Return the (X, Y) coordinate for the center point of the cell that contains the specified text.  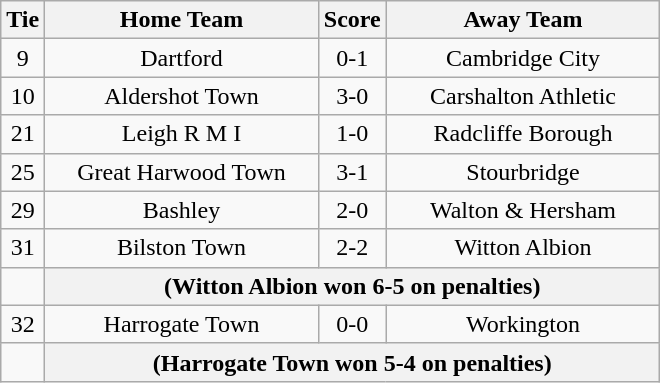
3-1 (352, 172)
Score (352, 20)
Leigh R M I (182, 134)
3-0 (352, 96)
31 (23, 248)
25 (23, 172)
Aldershot Town (182, 96)
9 (23, 58)
2-2 (352, 248)
Away Team (523, 20)
21 (23, 134)
Stourbridge (523, 172)
29 (23, 210)
10 (23, 96)
Workington (523, 324)
(Harrogate Town won 5-4 on penalties) (352, 362)
Bashley (182, 210)
1-0 (352, 134)
Harrogate Town (182, 324)
Tie (23, 20)
32 (23, 324)
Great Harwood Town (182, 172)
2-0 (352, 210)
Carshalton Athletic (523, 96)
Walton & Hersham (523, 210)
0-0 (352, 324)
(Witton Albion won 6-5 on penalties) (352, 286)
Cambridge City (523, 58)
Home Team (182, 20)
0-1 (352, 58)
Radcliffe Borough (523, 134)
Dartford (182, 58)
Bilston Town (182, 248)
Witton Albion (523, 248)
